Determine the [x, y] coordinate at the center of the cell enclosing the given text.  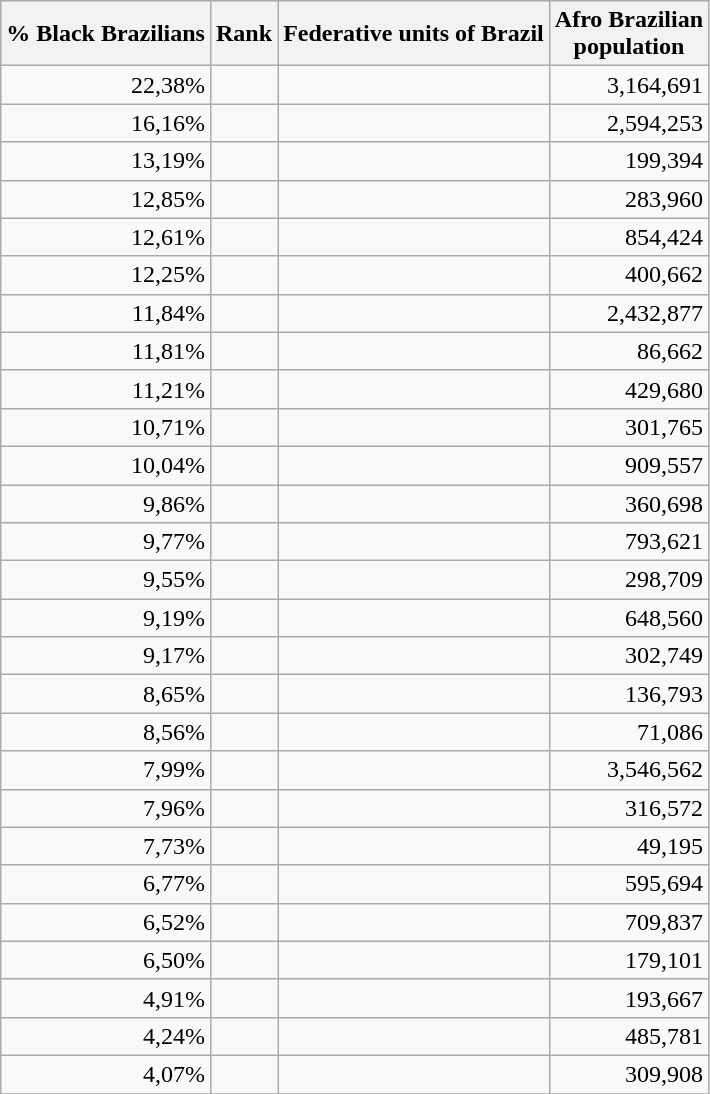
854,424 [628, 237]
7,73% [106, 846]
429,680 [628, 389]
298,709 [628, 580]
400,662 [628, 275]
283,960 [628, 199]
316,572 [628, 808]
22,38% [106, 85]
3,546,562 [628, 770]
8,56% [106, 732]
909,557 [628, 465]
199,394 [628, 161]
179,101 [628, 960]
4,24% [106, 1036]
86,662 [628, 351]
8,65% [106, 694]
11,21% [106, 389]
13,19% [106, 161]
648,560 [628, 618]
4,91% [106, 998]
12,61% [106, 237]
9,77% [106, 542]
6,50% [106, 960]
309,908 [628, 1074]
12,25% [106, 275]
193,667 [628, 998]
7,96% [106, 808]
302,749 [628, 656]
136,793 [628, 694]
9,86% [106, 503]
9,19% [106, 618]
Rank [244, 34]
7,99% [106, 770]
11,81% [106, 351]
Federative units of Brazil [414, 34]
595,694 [628, 884]
485,781 [628, 1036]
11,84% [106, 313]
12,85% [106, 199]
49,195 [628, 846]
10,04% [106, 465]
Afro Brazilian population [628, 34]
9,17% [106, 656]
71,086 [628, 732]
9,55% [106, 580]
793,621 [628, 542]
3,164,691 [628, 85]
4,07% [106, 1074]
16,16% [106, 123]
10,71% [106, 427]
360,698 [628, 503]
709,837 [628, 922]
2,594,253 [628, 123]
6,52% [106, 922]
6,77% [106, 884]
301,765 [628, 427]
% Black Brazilians [106, 34]
2,432,877 [628, 313]
